Return the (x, y) coordinate for the center point of the cell that contains the specified text.  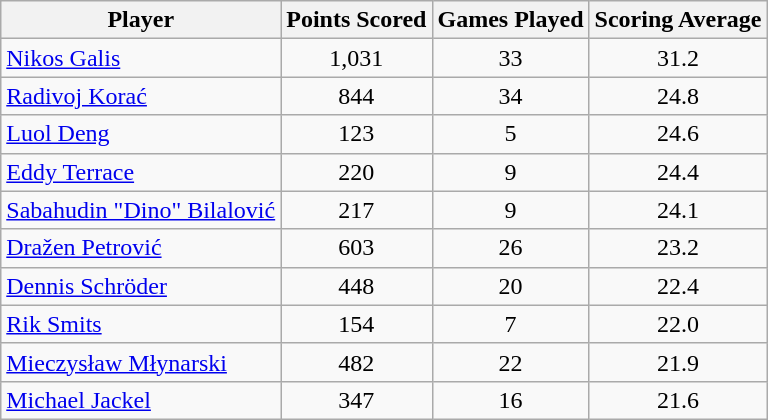
347 (356, 400)
Nikos Galis (141, 58)
34 (510, 96)
23.2 (678, 248)
Mieczysław Młynarski (141, 362)
Rik Smits (141, 324)
Radivoj Korać (141, 96)
Luol Deng (141, 134)
844 (356, 96)
Sabahudin "Dino" Bilalović (141, 210)
16 (510, 400)
Eddy Terrace (141, 172)
5 (510, 134)
21.9 (678, 362)
448 (356, 286)
220 (356, 172)
24.1 (678, 210)
Michael Jackel (141, 400)
Games Played (510, 20)
22 (510, 362)
482 (356, 362)
Scoring Average (678, 20)
24.8 (678, 96)
24.6 (678, 134)
154 (356, 324)
603 (356, 248)
123 (356, 134)
20 (510, 286)
1,031 (356, 58)
22.0 (678, 324)
22.4 (678, 286)
217 (356, 210)
21.6 (678, 400)
Dennis Schröder (141, 286)
33 (510, 58)
7 (510, 324)
31.2 (678, 58)
Dražen Petrović (141, 248)
24.4 (678, 172)
26 (510, 248)
Player (141, 20)
Points Scored (356, 20)
